Return the (x, y) coordinate for the center point of the cell that contains the specified text.  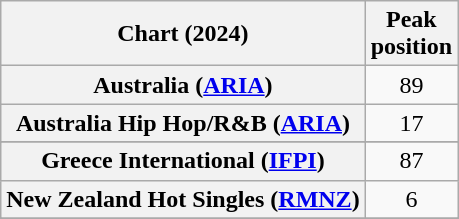
6 (411, 199)
Australia Hip Hop/R&B (ARIA) (183, 123)
Peakposition (411, 34)
Greece International (IFPI) (183, 161)
New Zealand Hot Singles (RMNZ) (183, 199)
Chart (2024) (183, 34)
Australia (ARIA) (183, 85)
17 (411, 123)
87 (411, 161)
89 (411, 85)
